Return the (X, Y) coordinate for the center point of the cell that contains the specified text.  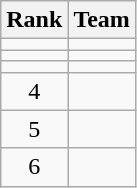
4 (34, 91)
5 (34, 129)
Team (102, 20)
Rank (34, 20)
6 (34, 167)
